Scan for the cell matching the given text and deliver its (X, Y) coordinate at center. 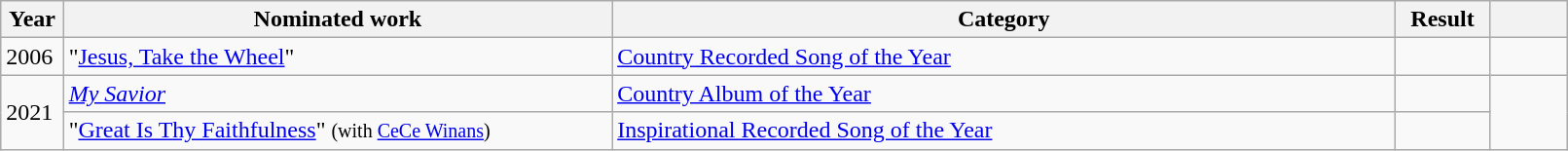
Inspirational Recorded Song of the Year (1004, 131)
Nominated work (338, 19)
Year (32, 19)
"Great Is Thy Faithfulness" (with CeCe Winans) (338, 131)
2006 (32, 57)
Category (1004, 19)
Country Recorded Song of the Year (1004, 57)
Result (1442, 19)
My Savior (338, 94)
2021 (32, 112)
"Jesus, Take the Wheel" (338, 57)
Country Album of the Year (1004, 94)
